Extract the (X, Y) coordinate from the center of the cell holding the provided text.  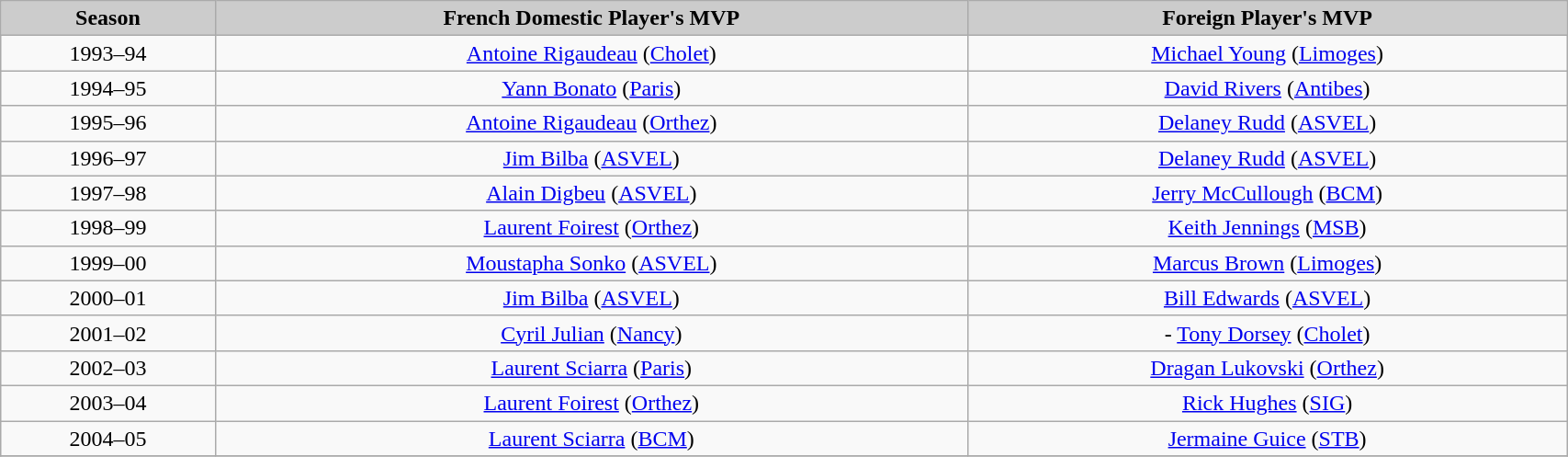
Michael Young (Limoges) (1268, 53)
2004–05 (108, 439)
1998–99 (108, 228)
1996–97 (108, 158)
1999–00 (108, 263)
2002–03 (108, 368)
Dragan Lukovski (Orthez) (1268, 368)
Keith Jennings (MSB) (1268, 228)
Marcus Brown (Limoges) (1268, 263)
- Tony Dorsey (Cholet) (1268, 333)
David Rivers (Antibes) (1268, 88)
Yann Bonato (Paris) (592, 88)
Alain Digbeu (ASVEL) (592, 193)
2003–04 (108, 403)
French Domestic Player's MVP (592, 18)
Moustapha Sonko (ASVEL) (592, 263)
Antoine Rigaudeau (Orthez) (592, 123)
Antoine Rigaudeau (Cholet) (592, 53)
Cyril Julian (Nancy) (592, 333)
Rick Hughes (SIG) (1268, 403)
1995–96 (108, 123)
Laurent Sciarra (Paris) (592, 368)
Foreign Player's MVP (1268, 18)
1997–98 (108, 193)
1994–95 (108, 88)
Jerry McCullough (BCM) (1268, 193)
1993–94 (108, 53)
Laurent Sciarra (BCM) (592, 439)
2000–01 (108, 298)
Bill Edwards (ASVEL) (1268, 298)
Season (108, 18)
2001–02 (108, 333)
Jermaine Guice (STB) (1268, 439)
